From the cell containing the given text, extract its center point as [x, y] coordinate. 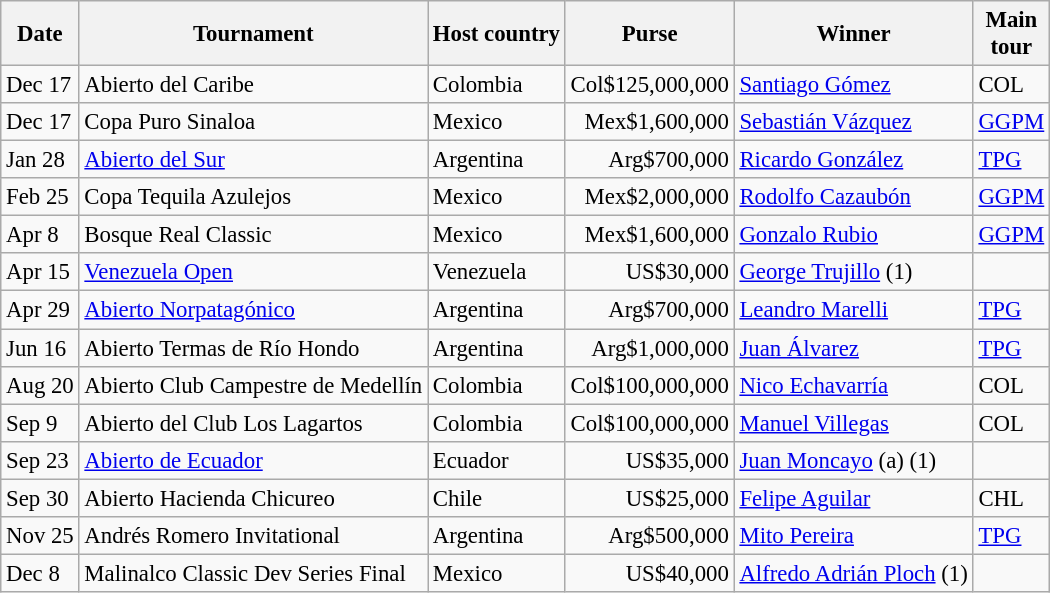
Manuel Villegas [854, 423]
George Trujillo (1) [854, 273]
Arg$500,000 [650, 536]
Chile [497, 498]
Andrés Romero Invitational [253, 536]
Jan 28 [40, 160]
CHL [1011, 498]
Apr 15 [40, 273]
Aug 20 [40, 385]
Abierto Hacienda Chicureo [253, 498]
Jun 16 [40, 348]
Abierto de Ecuador [253, 460]
Copa Puro Sinaloa [253, 122]
Abierto Club Campestre de Medellín [253, 385]
Leandro Marelli [854, 310]
US$30,000 [650, 273]
Date [40, 34]
Felipe Aguilar [854, 498]
Host country [497, 34]
Venezuela Open [253, 273]
US$35,000 [650, 460]
Santiago Gómez [854, 85]
Sep 23 [40, 460]
Nov 25 [40, 536]
Bosque Real Classic [253, 235]
Apr 29 [40, 310]
Tournament [253, 34]
US$25,000 [650, 498]
Venezuela [497, 273]
Mito Pereira [854, 536]
Abierto del Caribe [253, 85]
Sep 30 [40, 498]
Col$125,000,000 [650, 85]
Ecuador [497, 460]
Nico Echavarría [854, 385]
Abierto Norpatagónico [253, 310]
Rodolfo Cazaubón [854, 197]
Winner [854, 34]
Gonzalo Rubio [854, 235]
Dec 8 [40, 573]
Arg$1,000,000 [650, 348]
Malinalco Classic Dev Series Final [253, 573]
Mex$2,000,000 [650, 197]
Abierto del Sur [253, 160]
Copa Tequila Azulejos [253, 197]
Juan Moncayo (a) (1) [854, 460]
Alfredo Adrián Ploch (1) [854, 573]
Apr 8 [40, 235]
Ricardo González [854, 160]
Juan Álvarez [854, 348]
Purse [650, 34]
Sebastián Vázquez [854, 122]
Abierto Termas de Río Hondo [253, 348]
Sep 9 [40, 423]
Feb 25 [40, 197]
Maintour [1011, 34]
US$40,000 [650, 573]
Abierto del Club Los Lagartos [253, 423]
